Capture the cell that displays the provided text and extract its [x, y] central coordinate. 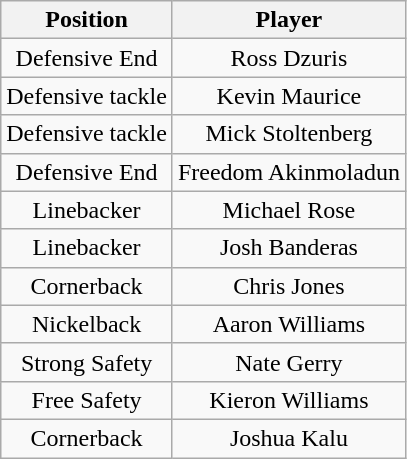
Josh Banderas [288, 248]
Joshua Kalu [288, 438]
Freedom Akinmoladun [288, 172]
Chris Jones [288, 286]
Mick Stoltenberg [288, 134]
Ross Dzuris [288, 58]
Position [87, 20]
Player [288, 20]
Nickelback [87, 324]
Aaron Williams [288, 324]
Free Safety [87, 400]
Kieron Williams [288, 400]
Strong Safety [87, 362]
Kevin Maurice [288, 96]
Michael Rose [288, 210]
Nate Gerry [288, 362]
